Pinpoint the cell where the given text exists, returning its [x, y] midpoint coordinate. 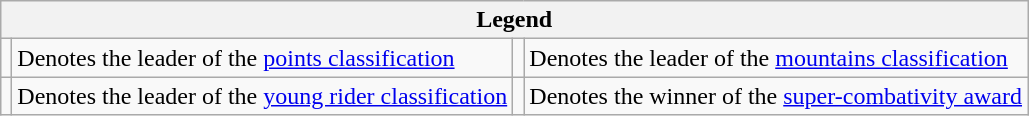
Denotes the leader of the mountains classification [776, 58]
Denotes the winner of the super-combativity award [776, 96]
Denotes the leader of the young rider classification [262, 96]
Legend [514, 20]
Denotes the leader of the points classification [262, 58]
